From the cell containing the given text, extract its center point as [x, y] coordinate. 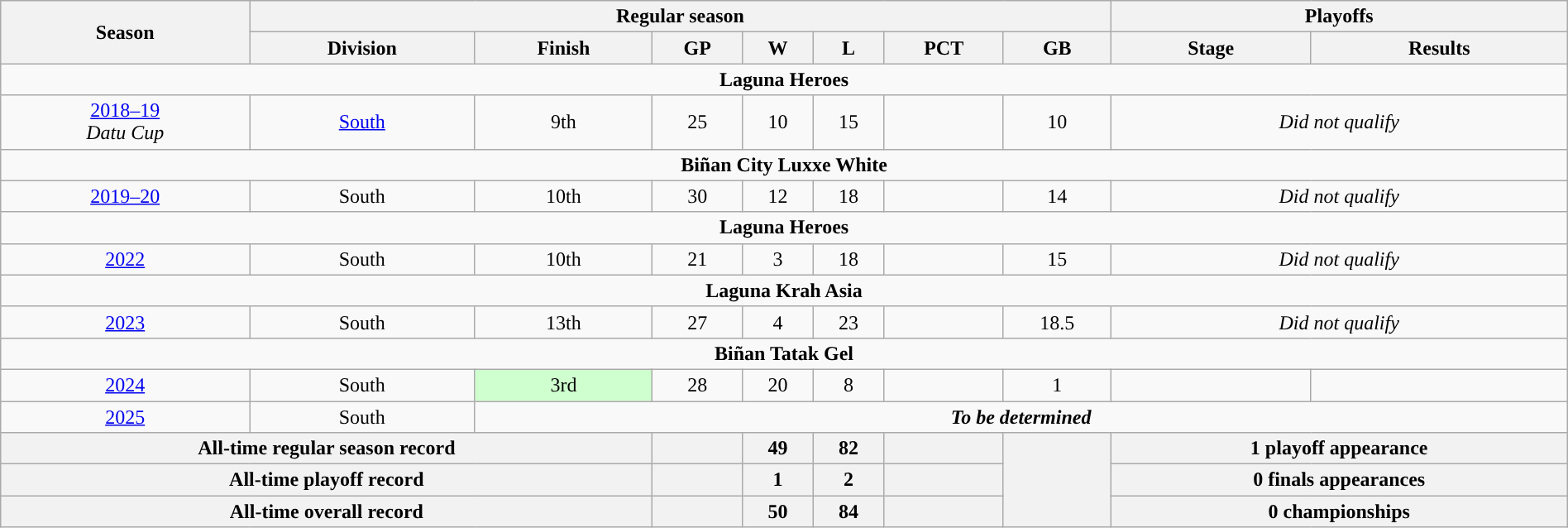
1 playoff appearance [1339, 449]
2025 [126, 416]
3 [778, 259]
Season [126, 32]
84 [849, 511]
Biñan City Luxxe White [784, 165]
2019–20 [126, 196]
30 [698, 196]
Stage [1211, 48]
27 [698, 322]
2024 [126, 385]
Finish [564, 48]
2022 [126, 259]
To be determined [1021, 416]
14 [1057, 196]
0 finals appearances [1339, 480]
Playoffs [1339, 17]
GB [1057, 48]
4 [778, 322]
2 [849, 480]
Biñan Tatak Gel [784, 353]
49 [778, 449]
21 [698, 259]
2023 [126, 322]
Results [1439, 48]
All-time overall record [327, 511]
18.5 [1057, 322]
3rd [564, 385]
0 championships [1339, 511]
L [849, 48]
PCT [944, 48]
13th [564, 322]
28 [698, 385]
8 [849, 385]
12 [778, 196]
All-time regular season record [327, 449]
W [778, 48]
82 [849, 449]
25 [698, 122]
GP [698, 48]
20 [778, 385]
9th [564, 122]
23 [849, 322]
Division [362, 48]
All-time playoff record [327, 480]
50 [778, 511]
Regular season [681, 17]
2018–19 Datu Cup [126, 122]
Laguna Krah Asia [784, 290]
